Determine the [X, Y] coordinate at the center of the cell enclosing the given text.  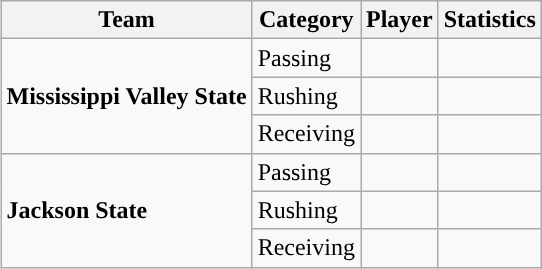
Player [399, 20]
Team [126, 20]
Mississippi Valley State [126, 96]
Statistics [490, 20]
Category [306, 20]
Jackson State [126, 210]
